For the text-containing cell, return its midpoint in [X, Y] coordinate format. 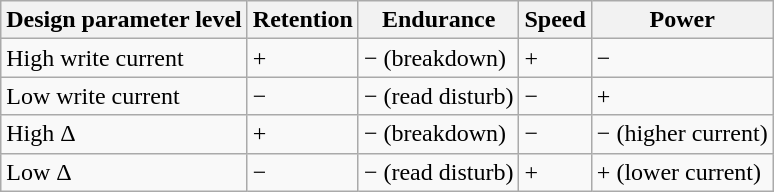
Low Δ [124, 172]
High write current [124, 58]
Endurance [438, 20]
Retention [302, 20]
High Δ [124, 134]
Speed [555, 20]
Low write current [124, 96]
Design parameter level [124, 20]
+ (lower current) [682, 172]
Power [682, 20]
− (higher current) [682, 134]
